Locate the cell with the specified text and output its [x, y] center coordinate. 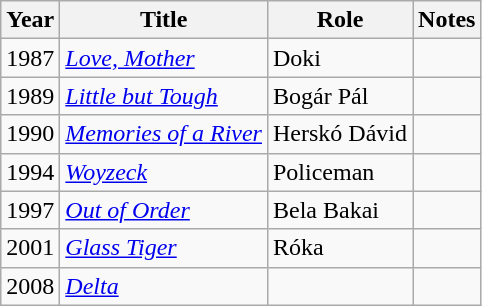
Year [30, 20]
Policeman [340, 172]
1994 [30, 172]
1997 [30, 210]
Delta [164, 286]
Doki [340, 58]
Woyzeck [164, 172]
1990 [30, 134]
Herskó Dávid [340, 134]
2001 [30, 248]
2008 [30, 286]
Bela Bakai [340, 210]
Little but Tough [164, 96]
Memories of a River [164, 134]
Notes [447, 20]
Glass Tiger [164, 248]
Love, Mother [164, 58]
Role [340, 20]
1987 [30, 58]
1989 [30, 96]
Title [164, 20]
Róka [340, 248]
Bogár Pál [340, 96]
Out of Order [164, 210]
